Extract the (X, Y) coordinate from the center of the cell holding the provided text.  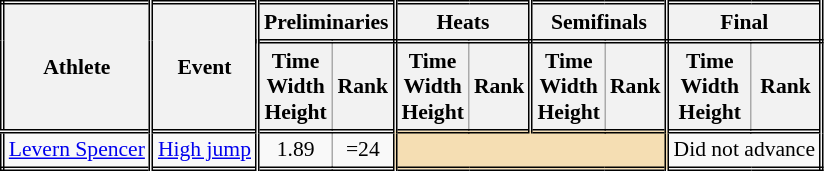
Semifinals (599, 22)
Did not advance (744, 150)
High jump (204, 150)
Levern Spencer (76, 150)
=24 (364, 150)
1.89 (296, 150)
Athlete (76, 67)
Preliminaries (326, 22)
Final (744, 22)
Heats (463, 22)
Event (204, 67)
